From the cell containing the given text, extract its center point as [x, y] coordinate. 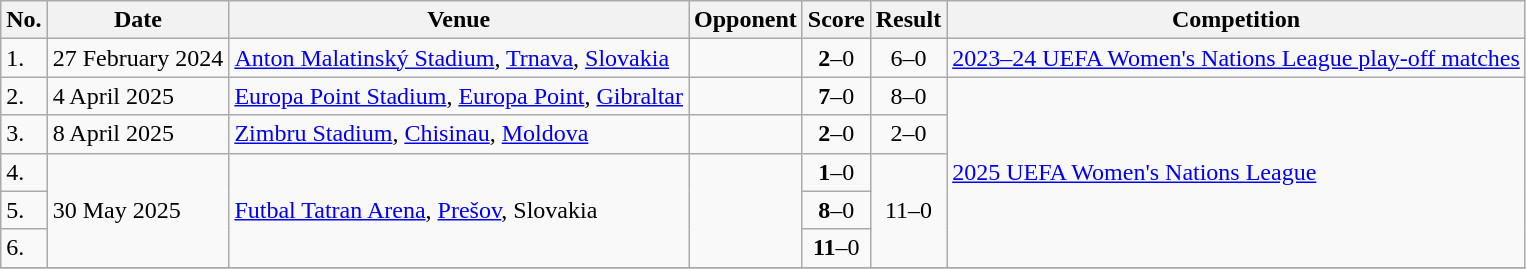
Result [908, 20]
3. [24, 134]
27 February 2024 [138, 58]
7–0 [836, 96]
Date [138, 20]
1–0 [836, 172]
Zimbru Stadium, Chisinau, Moldova [459, 134]
Anton Malatinský Stadium, Trnava, Slovakia [459, 58]
2023–24 UEFA Women's Nations League play-off matches [1236, 58]
4 April 2025 [138, 96]
4. [24, 172]
Opponent [746, 20]
Venue [459, 20]
6–0 [908, 58]
2. [24, 96]
No. [24, 20]
5. [24, 210]
Futbal Tatran Arena, Prešov, Slovakia [459, 210]
Competition [1236, 20]
30 May 2025 [138, 210]
8 April 2025 [138, 134]
Europa Point Stadium, Europa Point, Gibraltar [459, 96]
1. [24, 58]
Score [836, 20]
2025 UEFA Women's Nations League [1236, 172]
6. [24, 248]
